Extract the (x, y) coordinate from the center of the cell holding the provided text.  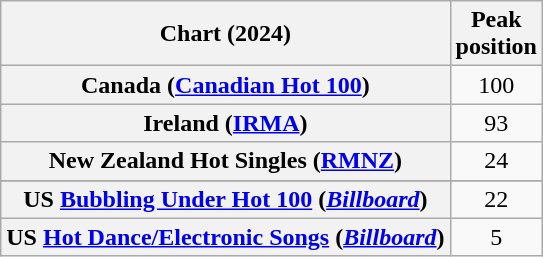
100 (496, 85)
US Hot Dance/Electronic Songs (Billboard) (226, 237)
22 (496, 199)
Ireland (IRMA) (226, 123)
Chart (2024) (226, 34)
24 (496, 161)
Canada (Canadian Hot 100) (226, 85)
5 (496, 237)
New Zealand Hot Singles (RMNZ) (226, 161)
US Bubbling Under Hot 100 (Billboard) (226, 199)
Peakposition (496, 34)
93 (496, 123)
